Identify which cell holds the provided text, then report its (x, y) central coordinate. 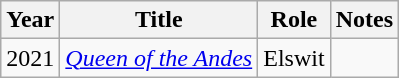
Title (159, 20)
Elswit (294, 58)
Notes (364, 20)
Year (30, 20)
Queen of the Andes (159, 58)
2021 (30, 58)
Role (294, 20)
